For the text-containing cell, return its midpoint in [X, Y] coordinate format. 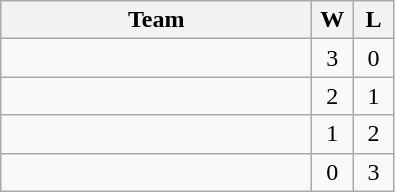
W [332, 20]
L [374, 20]
Team [156, 20]
